Return [X, Y] of the center of cell containing provided text 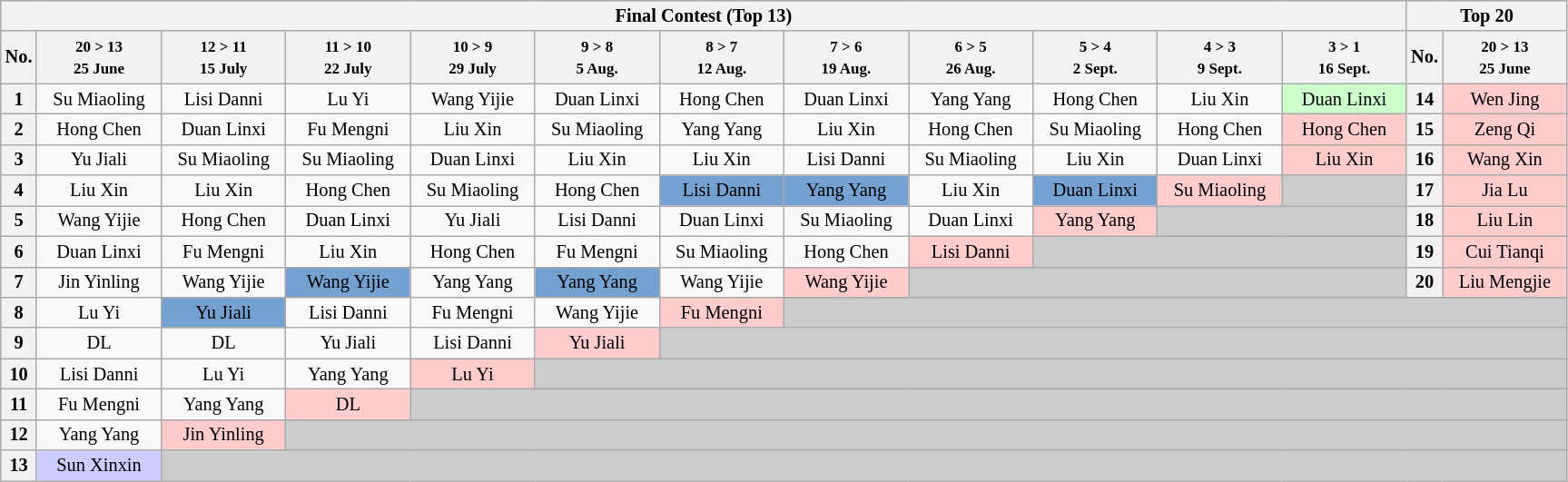
8 > 712 Aug. [721, 57]
Liu Lin [1505, 221]
3 > 116 Sept. [1344, 57]
9 [19, 343]
11 > 1022 July [349, 57]
2 [19, 129]
Jia Lu [1505, 191]
7 [19, 282]
16 [1425, 160]
12 > 1115 July [223, 57]
18 [1425, 221]
9 > 85 Aug. [597, 57]
17 [1425, 191]
19 [1425, 251]
10 [19, 374]
Wang Xin [1505, 160]
10 > 929 July [472, 57]
14 [1425, 99]
Final Contest (Top 13) [704, 15]
Cui Tianqi [1505, 251]
20 [1425, 282]
8 [19, 312]
6 [19, 251]
Sun Xinxin [98, 466]
13 [19, 466]
15 [1425, 129]
Liu Mengjie [1505, 282]
Zeng Qi [1505, 129]
5 > 42 Sept. [1095, 57]
12 [19, 435]
4 > 39 Sept. [1220, 57]
3 [19, 160]
6 > 526 Aug. [971, 57]
Top 20 [1487, 15]
7 > 619 Aug. [846, 57]
11 [19, 404]
4 [19, 191]
5 [19, 221]
1 [19, 99]
Wen Jing [1505, 99]
